Pinpoint the cell where the given text exists, returning its (X, Y) midpoint coordinate. 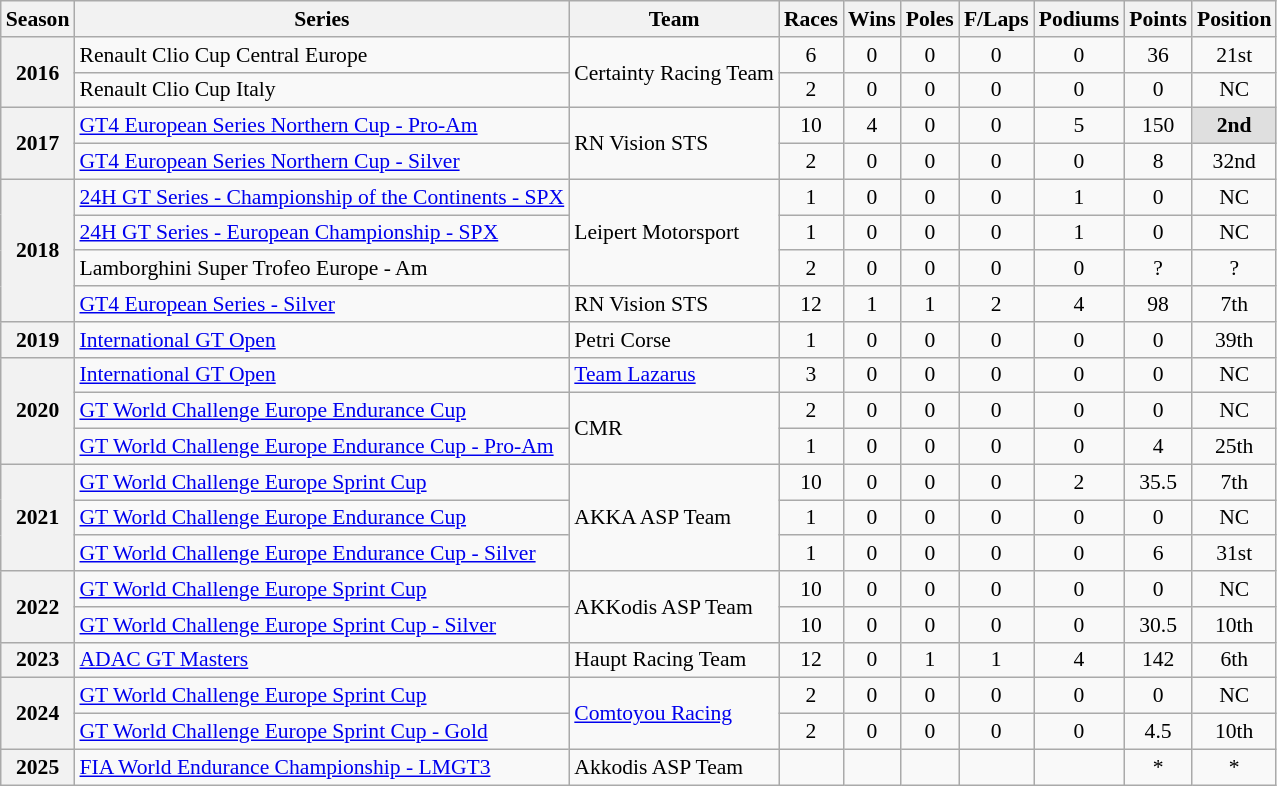
2016 (38, 72)
2023 (38, 660)
FIA World Endurance Championship - LMGT3 (322, 767)
2025 (38, 767)
Comtoyou Racing (674, 714)
32nd (1234, 162)
Podiums (1080, 19)
25th (1234, 447)
Series (322, 19)
Team Lazarus (674, 375)
36 (1158, 55)
31st (1234, 554)
Petri Corse (674, 340)
6th (1234, 660)
GT World Challenge Europe Endurance Cup - Silver (322, 554)
2022 (38, 606)
AKKodis ASP Team (674, 606)
24H GT Series - Championship of the Continents - SPX (322, 197)
Wins (872, 19)
Season (38, 19)
Haupt Racing Team (674, 660)
GT World Challenge Europe Sprint Cup - Gold (322, 732)
150 (1158, 126)
F/Laps (996, 19)
Certainty Racing Team (674, 72)
142 (1158, 660)
GT World Challenge Europe Endurance Cup - Pro-Am (322, 447)
Renault Clio Cup Central Europe (322, 55)
Renault Clio Cup Italy (322, 90)
39th (1234, 340)
98 (1158, 304)
Leipert Motorsport (674, 232)
2024 (38, 714)
2nd (1234, 126)
Position (1234, 19)
5 (1080, 126)
Points (1158, 19)
4.5 (1158, 732)
35.5 (1158, 482)
Lamborghini Super Trofeo Europe - Am (322, 269)
Poles (930, 19)
24H GT Series - European Championship - SPX (322, 233)
ADAC GT Masters (322, 660)
2018 (38, 250)
3 (811, 375)
GT4 European Series - Silver (322, 304)
Team (674, 19)
GT4 European Series Northern Cup - Pro-Am (322, 126)
30.5 (1158, 625)
GT World Challenge Europe Sprint Cup - Silver (322, 625)
2021 (38, 518)
AKKA ASP Team (674, 518)
2020 (38, 410)
Akkodis ASP Team (674, 767)
CMR (674, 428)
2017 (38, 144)
GT4 European Series Northern Cup - Silver (322, 162)
Races (811, 19)
2019 (38, 340)
21st (1234, 55)
8 (1158, 162)
